Search for the cell housing the specified text and yield its [X, Y] center coordinate. 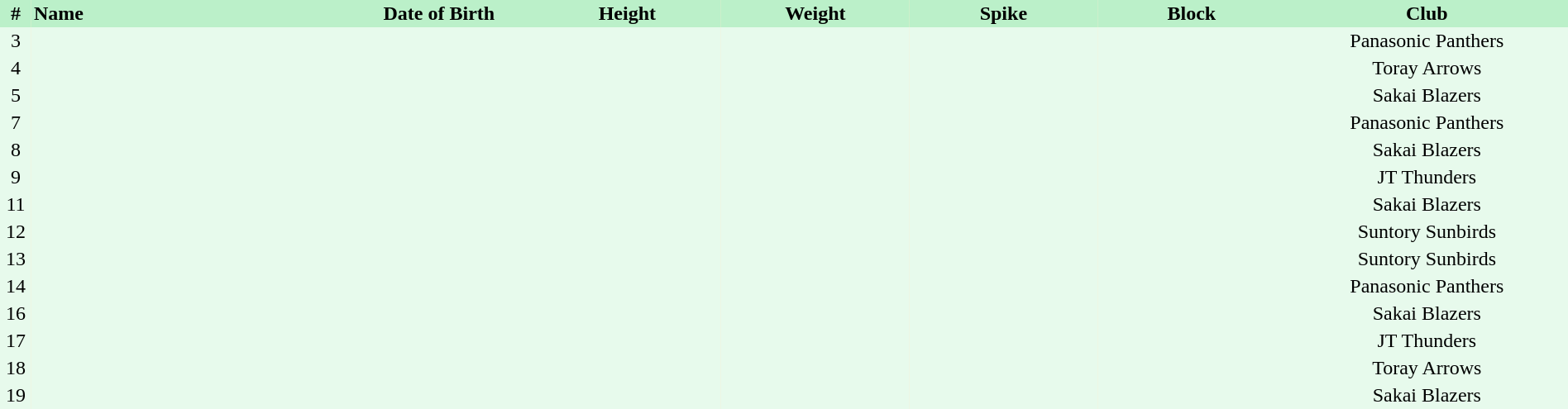
8 [16, 150]
4 [16, 68]
# [16, 13]
9 [16, 177]
Block [1192, 13]
11 [16, 205]
12 [16, 231]
3 [16, 41]
Club [1427, 13]
16 [16, 314]
7 [16, 122]
13 [16, 259]
18 [16, 369]
5 [16, 96]
Name [189, 13]
Date of Birth [439, 13]
17 [16, 340]
19 [16, 395]
Weight [815, 13]
Height [628, 13]
Spike [1004, 13]
14 [16, 286]
